Detect which cell encompasses the target text, then output its [x, y] center coordinate. 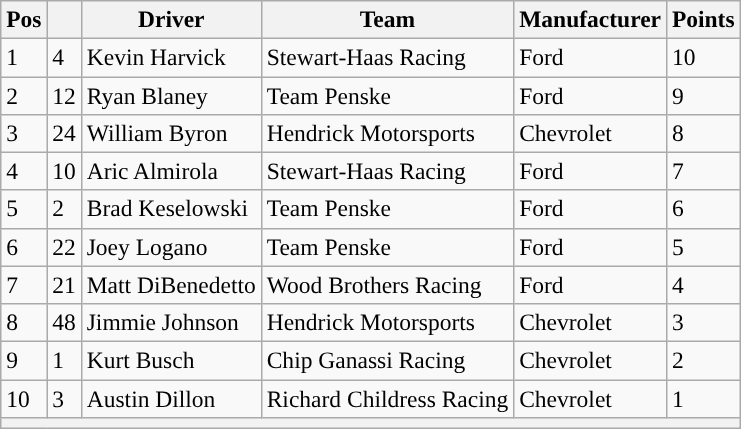
Ryan Blaney [171, 95]
Team [387, 19]
Joey Logano [171, 247]
Chip Ganassi Racing [387, 360]
21 [64, 285]
Brad Keselowski [171, 209]
Pos [24, 19]
Matt DiBenedetto [171, 285]
Points [703, 19]
Driver [171, 19]
William Byron [171, 133]
24 [64, 133]
Aric Almirola [171, 171]
22 [64, 247]
Kurt Busch [171, 360]
Manufacturer [590, 19]
12 [64, 95]
48 [64, 322]
Wood Brothers Racing [387, 285]
Kevin Harvick [171, 57]
Jimmie Johnson [171, 322]
Richard Childress Racing [387, 398]
Austin Dillon [171, 398]
